Pinpoint the cell where the given text exists, returning its [X, Y] midpoint coordinate. 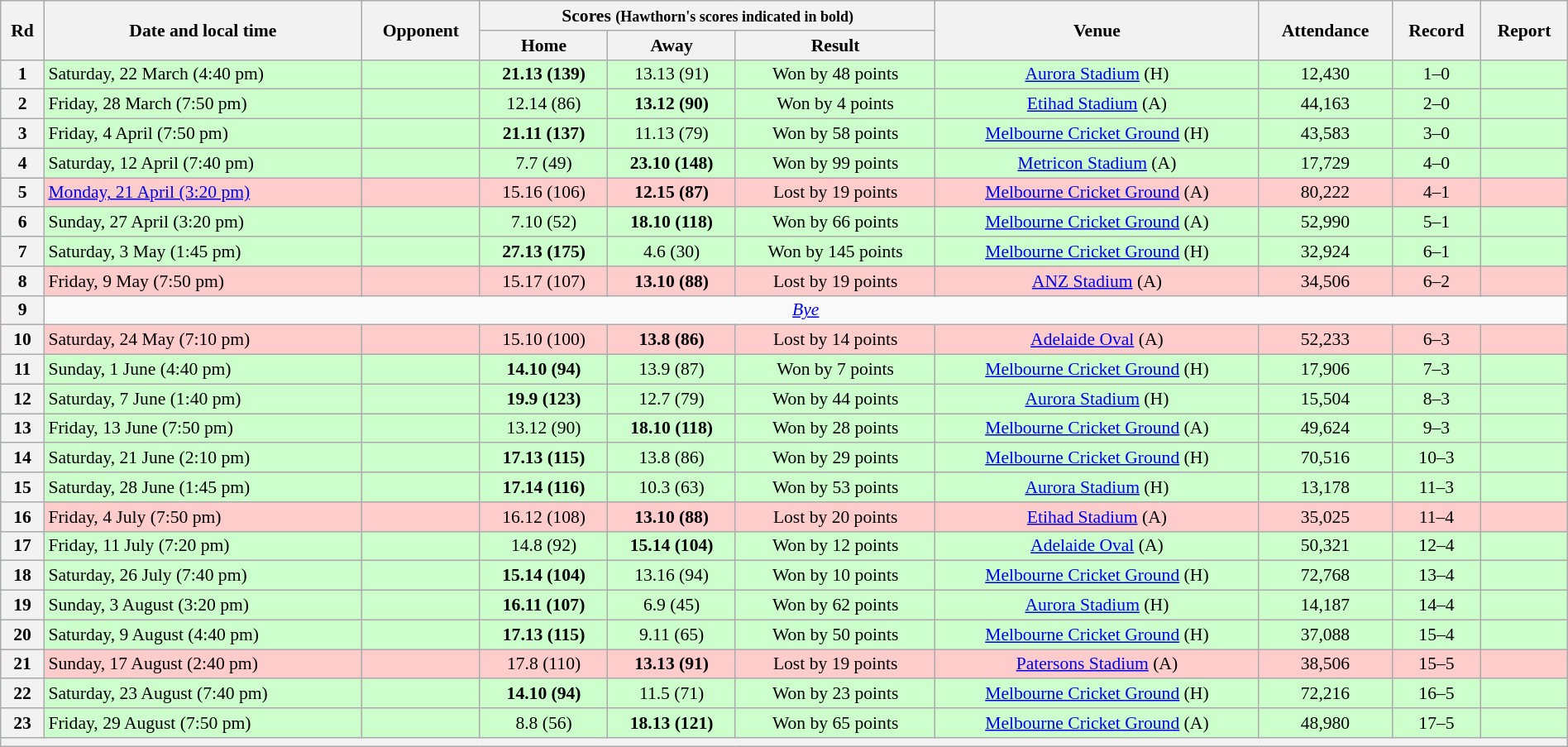
Friday, 4 April (7:50 pm) [203, 134]
19.9 (123) [544, 399]
11–4 [1437, 517]
Saturday, 28 June (1:45 pm) [203, 487]
Won by 62 points [835, 606]
13.9 (87) [672, 370]
14,187 [1325, 606]
12,430 [1325, 74]
38,506 [1325, 664]
Patersons Stadium (A) [1097, 664]
15,504 [1325, 399]
Rd [23, 30]
11–3 [1437, 487]
4 [23, 163]
Saturday, 9 August (4:40 pm) [203, 634]
1–0 [1437, 74]
21.13 (139) [544, 74]
2–0 [1437, 104]
11 [23, 370]
14.8 (92) [544, 546]
Won by 99 points [835, 163]
5–1 [1437, 223]
49,624 [1325, 429]
Won by 4 points [835, 104]
14–4 [1437, 606]
6–3 [1437, 340]
10.3 (63) [672, 487]
13–4 [1437, 576]
Metricon Stadium (A) [1097, 163]
48,980 [1325, 723]
Sunday, 17 August (2:40 pm) [203, 664]
Won by 12 points [835, 546]
11.13 (79) [672, 134]
Opponent [420, 30]
Venue [1097, 30]
Lost by 20 points [835, 517]
8 [23, 281]
21 [23, 664]
2 [23, 104]
4–0 [1437, 163]
72,768 [1325, 576]
Saturday, 7 June (1:40 pm) [203, 399]
Saturday, 21 June (2:10 pm) [203, 458]
35,025 [1325, 517]
Friday, 11 July (7:20 pm) [203, 546]
1 [23, 74]
Bye [806, 310]
6–2 [1437, 281]
17–5 [1437, 723]
Won by 28 points [835, 429]
Won by 29 points [835, 458]
Friday, 13 June (7:50 pm) [203, 429]
Won by 50 points [835, 634]
19 [23, 606]
13 [23, 429]
15.17 (107) [544, 281]
12.14 (86) [544, 104]
Saturday, 26 July (7:40 pm) [203, 576]
Saturday, 3 May (1:45 pm) [203, 251]
15.16 (106) [544, 193]
43,583 [1325, 134]
9.11 (65) [672, 634]
Won by 7 points [835, 370]
7.7 (49) [544, 163]
22 [23, 694]
80,222 [1325, 193]
Monday, 21 April (3:20 pm) [203, 193]
34,506 [1325, 281]
5 [23, 193]
12–4 [1437, 546]
9–3 [1437, 429]
7 [23, 251]
17 [23, 546]
15–5 [1437, 664]
Sunday, 1 June (4:40 pm) [203, 370]
70,516 [1325, 458]
15–4 [1437, 634]
Date and local time [203, 30]
18 [23, 576]
Won by 10 points [835, 576]
Home [544, 45]
Saturday, 22 March (4:40 pm) [203, 74]
10 [23, 340]
7–3 [1437, 370]
Record [1437, 30]
15.10 (100) [544, 340]
7.10 (52) [544, 223]
10–3 [1437, 458]
21.11 (137) [544, 134]
17.14 (116) [544, 487]
16.11 (107) [544, 606]
Won by 53 points [835, 487]
17,729 [1325, 163]
Won by 44 points [835, 399]
23.10 (148) [672, 163]
50,321 [1325, 546]
3 [23, 134]
16 [23, 517]
17,906 [1325, 370]
Saturday, 12 April (7:40 pm) [203, 163]
Won by 65 points [835, 723]
3–0 [1437, 134]
9 [23, 310]
Lost by 14 points [835, 340]
13,178 [1325, 487]
72,216 [1325, 694]
12 [23, 399]
Friday, 4 July (7:50 pm) [203, 517]
Sunday, 27 April (3:20 pm) [203, 223]
Won by 58 points [835, 134]
Won by 48 points [835, 74]
44,163 [1325, 104]
52,990 [1325, 223]
Saturday, 24 May (7:10 pm) [203, 340]
Report [1524, 30]
Sunday, 3 August (3:20 pm) [203, 606]
6–1 [1437, 251]
16.12 (108) [544, 517]
20 [23, 634]
27.13 (175) [544, 251]
Scores (Hawthorn's scores indicated in bold) [708, 16]
Friday, 9 May (7:50 pm) [203, 281]
ANZ Stadium (A) [1097, 281]
6.9 (45) [672, 606]
Attendance [1325, 30]
52,233 [1325, 340]
8.8 (56) [544, 723]
Won by 145 points [835, 251]
Away [672, 45]
11.5 (71) [672, 694]
18.13 (121) [672, 723]
12.15 (87) [672, 193]
15 [23, 487]
12.7 (79) [672, 399]
17.8 (110) [544, 664]
4.6 (30) [672, 251]
13.16 (94) [672, 576]
23 [23, 723]
Friday, 29 August (7:50 pm) [203, 723]
Won by 66 points [835, 223]
16–5 [1437, 694]
8–3 [1437, 399]
32,924 [1325, 251]
37,088 [1325, 634]
14 [23, 458]
4–1 [1437, 193]
Result [835, 45]
6 [23, 223]
Saturday, 23 August (7:40 pm) [203, 694]
Friday, 28 March (7:50 pm) [203, 104]
Won by 23 points [835, 694]
